Locate the cell with the specified text and output its [x, y] center coordinate. 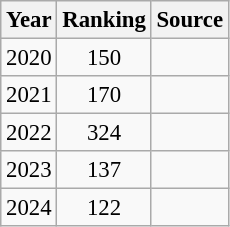
2024 [29, 208]
Year [29, 20]
137 [104, 170]
150 [104, 58]
2020 [29, 58]
2023 [29, 170]
324 [104, 133]
Source [190, 20]
2022 [29, 133]
Ranking [104, 20]
2021 [29, 95]
122 [104, 208]
170 [104, 95]
